Search for the cell housing the specified text and yield its (X, Y) center coordinate. 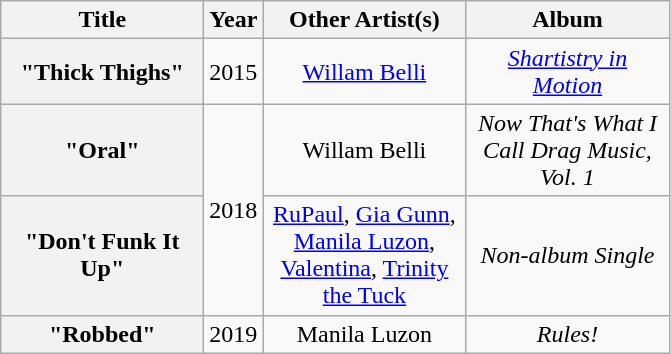
Manila Luzon (364, 334)
Album (568, 20)
Year (234, 20)
Other Artist(s) (364, 20)
Now That's What I Call Drag Music, Vol. 1 (568, 150)
"Robbed" (102, 334)
2015 (234, 72)
RuPaul, Gia Gunn, Manila Luzon, Valentina, Trinity the Tuck (364, 256)
"Oral" (102, 150)
2019 (234, 334)
"Don't Funk It Up" (102, 256)
Rules! (568, 334)
"Thick Thighs" (102, 72)
Title (102, 20)
Non-album Single (568, 256)
2018 (234, 210)
Shartistry in Motion (568, 72)
